Provide the [x, y] coordinate of the cell's center where the given text is located.  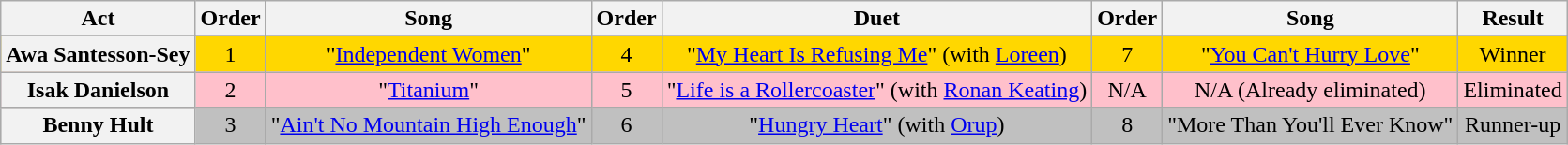
Result [1513, 19]
"My Heart Is Refusing Me" (with Loreen) [876, 54]
"Hungry Heart" (with Orup) [876, 125]
"Independent Women" [428, 54]
N/A (Already eliminated) [1310, 90]
Awa Santesson-Sey [98, 54]
1 [231, 54]
"Life is a Rollercoaster" (with Ronan Keating) [876, 90]
Isak Danielson [98, 90]
N/A [1128, 90]
7 [1128, 54]
Duet [876, 19]
"Titanium" [428, 90]
Act [98, 19]
Runner-up [1513, 125]
3 [231, 125]
"You Can't Hurry Love" [1310, 54]
8 [1128, 125]
2 [231, 90]
Winner [1513, 54]
4 [627, 54]
"Ain't No Mountain High Enough" [428, 125]
Benny Hult [98, 125]
"More Than You'll Ever Know" [1310, 125]
6 [627, 125]
5 [627, 90]
Eliminated [1513, 90]
